Extract the (X, Y) coordinate from the center of the cell holding the provided text.  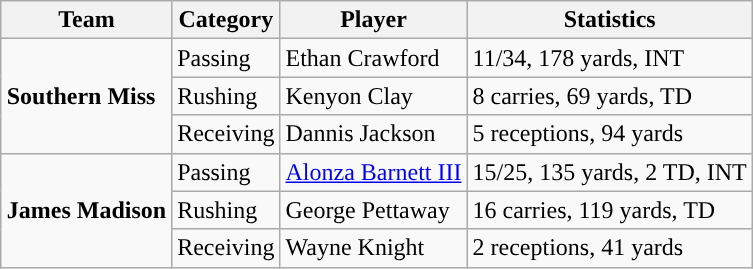
James Madison (86, 210)
15/25, 135 yards, 2 TD, INT (610, 172)
11/34, 178 yards, INT (610, 58)
Statistics (610, 20)
George Pettaway (374, 210)
Dannis Jackson (374, 134)
Team (86, 20)
Alonza Barnett III (374, 172)
16 carries, 119 yards, TD (610, 210)
8 carries, 69 yards, TD (610, 96)
Player (374, 20)
5 receptions, 94 yards (610, 134)
Wayne Knight (374, 248)
Category (226, 20)
Southern Miss (86, 96)
2 receptions, 41 yards (610, 248)
Kenyon Clay (374, 96)
Ethan Crawford (374, 58)
